Provide the [X, Y] coordinate of the cell's center where the given text is located.  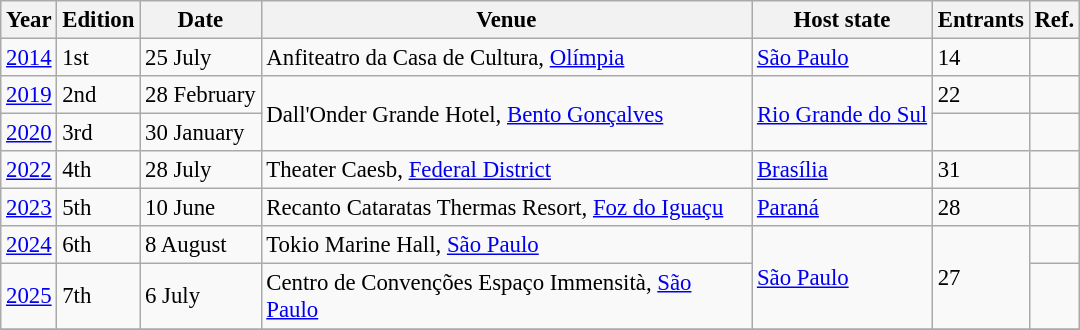
2014 [29, 58]
Ref. [1054, 20]
Venue [506, 20]
6 July [200, 296]
3rd [98, 133]
25 July [200, 58]
4th [98, 170]
Anfiteatro da Casa de Cultura, Olímpia [506, 58]
2020 [29, 133]
27 [980, 277]
2025 [29, 296]
5th [98, 208]
2023 [29, 208]
Paraná [842, 208]
2019 [29, 95]
14 [980, 58]
Host state [842, 20]
Year [29, 20]
Tokio Marine Hall, São Paulo [506, 245]
2024 [29, 245]
Edition [98, 20]
22 [980, 95]
Date [200, 20]
2nd [98, 95]
Entrants [980, 20]
Brasília [842, 170]
28 [980, 208]
8 August [200, 245]
Theater Caesb, Federal District [506, 170]
Rio Grande do Sul [842, 114]
Centro de Convenções Espaço Immensità, São Paulo [506, 296]
2022 [29, 170]
10 June [200, 208]
28 February [200, 95]
Dall'Onder Grande Hotel, Bento Gonçalves [506, 114]
Recanto Cataratas Thermas Resort, Foz do Iguaçu [506, 208]
30 January [200, 133]
6th [98, 245]
7th [98, 296]
1st [98, 58]
31 [980, 170]
28 July [200, 170]
